Determine the (X, Y) coordinate at the center of the cell enclosing the given text.  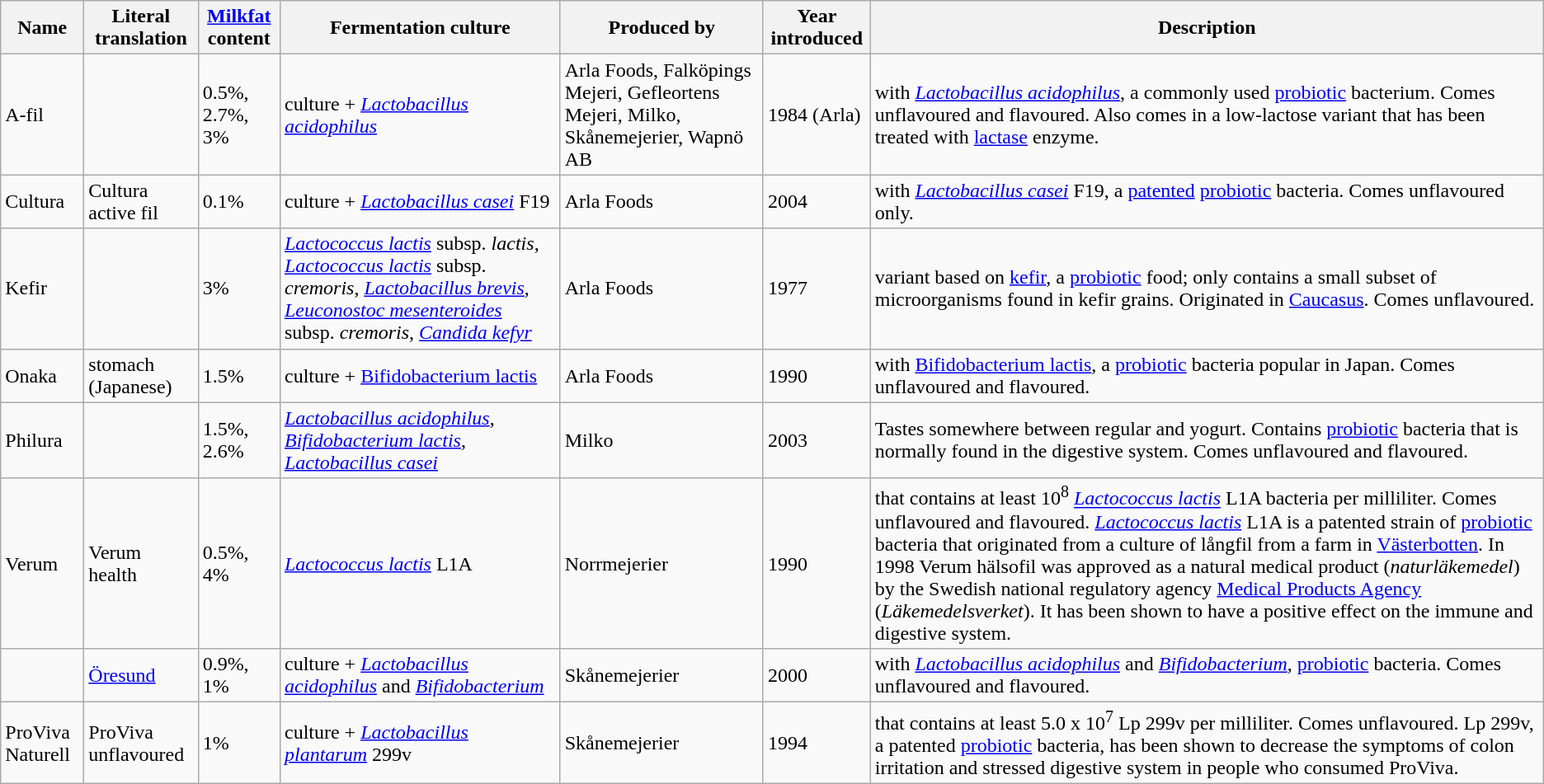
ProViva unflavoured (141, 744)
Lactococcus lactis subsp. lactis, Lactococcus lactis subsp. cremoris, Lactobacillus brevis, Leuconostoc mesenteroides subsp. cremoris, Candida kefyr (420, 289)
Onaka (43, 376)
3% (239, 289)
Verum health (141, 564)
Öresund (141, 676)
Literal translation (141, 28)
1.5% (239, 376)
with Bifidobacterium lactis, a probiotic bacteria popular in Japan. Comes unflavoured and flavoured. (1207, 376)
Fermentation culture (420, 28)
Norrmejerier (661, 564)
Milko (661, 440)
Philura (43, 440)
culture + Lactobacillus acidophilus (420, 115)
Kefir (43, 289)
0.5%, 4% (239, 564)
with Lactobacillus acidophilus and Bifidobacterium, probiotic bacteria. Comes unflavoured and flavoured. (1207, 676)
Description (1207, 28)
culture + Bifidobacterium lactis (420, 376)
culture + Lactobacillus acidophilus and Bifidobacterium (420, 676)
0.1% (239, 201)
1% (239, 744)
Arla Foods, Falköpings Mejeri, Gefleortens Mejeri, Milko, Skånemejerier, Wapnö AB (661, 115)
with Lactobacillus casei F19, a patented probiotic bacteria. Comes unflavoured only. (1207, 201)
0.5%, 2.7%, 3% (239, 115)
Lactobacillus acidophilus, Bifidobacterium lactis, Lactobacillus casei (420, 440)
1977 (817, 289)
2003 (817, 440)
1994 (817, 744)
Milkfat content (239, 28)
1.5%, 2.6% (239, 440)
0.9%, 1% (239, 676)
Produced by (661, 28)
Cultura (43, 201)
Year introduced (817, 28)
2000 (817, 676)
ProViva Naturell (43, 744)
Name (43, 28)
1984 (Arla) (817, 115)
Verum (43, 564)
Lactococcus lactis L1A (420, 564)
culture + Lactobacillus casei F19 (420, 201)
2004 (817, 201)
A-fil (43, 115)
culture + Lactobacillus plantarum 299v (420, 744)
Cultura active fil (141, 201)
stomach (Japanese) (141, 376)
